Scan for the cell matching the given text and deliver its [X, Y] coordinate at center. 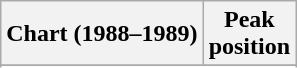
Chart (1988–1989) [102, 34]
Peakposition [249, 34]
